Return (x, y) of the center of cell containing provided text 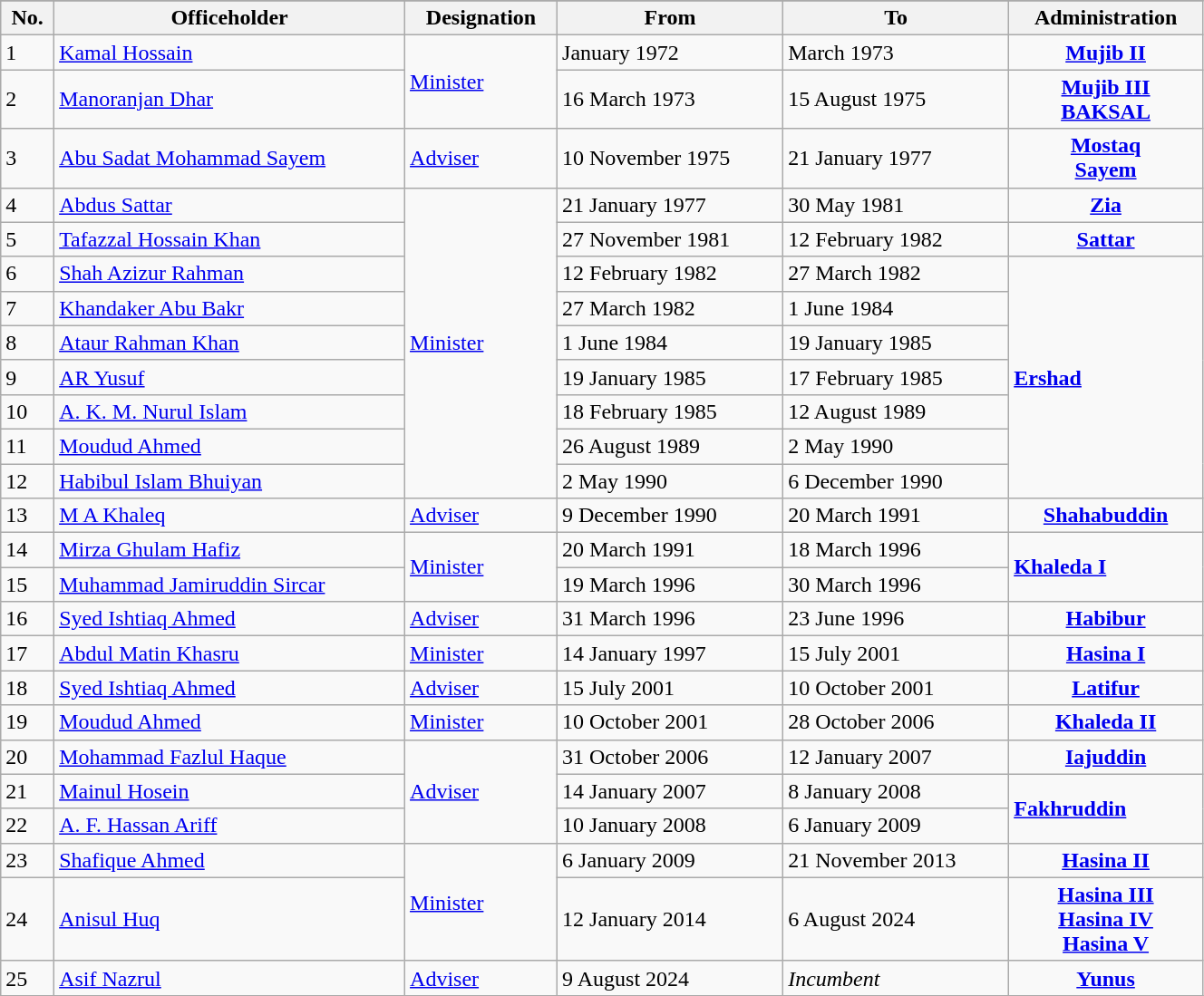
18 February 1985 (671, 411)
18 (27, 688)
22 (27, 826)
17 (27, 653)
11 (27, 446)
30 May 1981 (896, 205)
12 January 2007 (896, 757)
Manoranjan Dhar (230, 100)
Mujib II (1106, 53)
Designation (481, 18)
1 (27, 53)
12 August 1989 (896, 411)
23 (27, 860)
10 January 2008 (671, 826)
January 1972 (671, 53)
12 (27, 481)
9 August 2024 (671, 978)
10 (27, 411)
28 October 2006 (896, 722)
8 (27, 343)
Shahabuddin (1106, 516)
Mohammad Fazlul Haque (230, 757)
From (671, 18)
14 January 1997 (671, 653)
Abdus Sattar (230, 205)
31 October 2006 (671, 757)
To (896, 18)
27 November 1981 (671, 239)
Yunus (1106, 978)
7 (27, 308)
Khaleda I (1106, 567)
Ershad (1106, 377)
16 (27, 619)
14 (27, 550)
10 November 1975 (671, 158)
24 (27, 919)
Sattar (1106, 239)
17 February 1985 (896, 377)
9 (27, 377)
Latifur (1106, 688)
Tafazzal Hossain Khan (230, 239)
Shah Azizur Rahman (230, 274)
No. (27, 18)
Hasina II (1106, 860)
March 1973 (896, 53)
Incumbent (896, 978)
Asif Nazrul (230, 978)
15 (27, 585)
Mirza Ghulam Hafiz (230, 550)
12 January 2014 (671, 919)
18 March 1996 (896, 550)
Shafique Ahmed (230, 860)
6 (27, 274)
9 December 1990 (671, 516)
4 (27, 205)
Kamal Hossain (230, 53)
2 (27, 100)
Khaleda II (1106, 722)
Hasina I (1106, 653)
Mujib IIIBAKSAL (1106, 100)
31 March 1996 (671, 619)
MostaqSayem (1106, 158)
23 June 1996 (896, 619)
6 August 2024 (896, 919)
Khandaker Abu Bakr (230, 308)
8 January 2008 (896, 791)
20 (27, 757)
25 (27, 978)
14 January 2007 (671, 791)
Muhammad Jamiruddin Sircar (230, 585)
6 December 1990 (896, 481)
M A Khaleq (230, 516)
Habibul Islam Bhuiyan (230, 481)
13 (27, 516)
19 (27, 722)
A. K. M. Nurul Islam (230, 411)
26 August 1989 (671, 446)
Ataur Rahman Khan (230, 343)
16 March 1973 (671, 100)
Anisul Huq (230, 919)
19 March 1996 (671, 585)
Habibur (1106, 619)
21 November 2013 (896, 860)
Officeholder (230, 18)
Iajuddin (1106, 757)
5 (27, 239)
Abu Sadat Mohammad Sayem (230, 158)
21 (27, 791)
Hasina IIIHasina IVHasina V (1106, 919)
30 March 1996 (896, 585)
Abdul Matin Khasru (230, 653)
Zia (1106, 205)
Mainul Hosein (230, 791)
AR Yusuf (230, 377)
A. F. Hassan Ariff (230, 826)
Fakhruddin (1106, 808)
15 August 1975 (896, 100)
3 (27, 158)
Administration (1106, 18)
